From the cell containing the given text, extract its center point as [X, Y] coordinate. 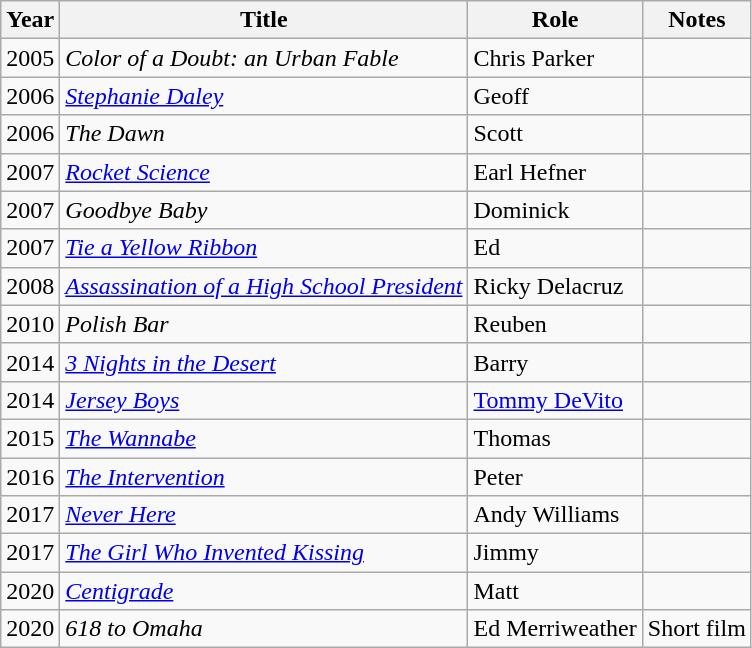
Never Here [264, 515]
3 Nights in the Desert [264, 362]
Geoff [555, 96]
Ed Merriweather [555, 629]
Color of a Doubt: an Urban Fable [264, 58]
Year [30, 20]
Jimmy [555, 553]
Thomas [555, 438]
Short film [696, 629]
Andy Williams [555, 515]
Matt [555, 591]
Ed [555, 248]
Role [555, 20]
Peter [555, 477]
2008 [30, 286]
The Girl Who Invented Kissing [264, 553]
Stephanie Daley [264, 96]
The Intervention [264, 477]
2016 [30, 477]
Chris Parker [555, 58]
Scott [555, 134]
Earl Hefner [555, 172]
Assassination of a High School President [264, 286]
2015 [30, 438]
Reuben [555, 324]
Dominick [555, 210]
2005 [30, 58]
2010 [30, 324]
Notes [696, 20]
Rocket Science [264, 172]
Polish Bar [264, 324]
Tie a Yellow Ribbon [264, 248]
618 to Omaha [264, 629]
Jersey Boys [264, 400]
The Wannabe [264, 438]
Barry [555, 362]
Ricky Delacruz [555, 286]
The Dawn [264, 134]
Tommy DeVito [555, 400]
Goodbye Baby [264, 210]
Title [264, 20]
Centigrade [264, 591]
